Extract the [x, y] coordinate from the center of the cell holding the provided text.  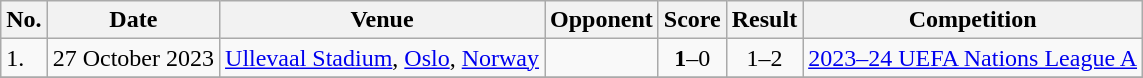
2023–24 UEFA Nations League A [973, 58]
Venue [382, 20]
1. [24, 58]
Competition [973, 20]
27 October 2023 [133, 58]
Score [692, 20]
Opponent [602, 20]
Result [764, 20]
Ullevaal Stadium, Oslo, Norway [382, 58]
No. [24, 20]
1–0 [692, 58]
1–2 [764, 58]
Date [133, 20]
